For the text-containing cell, return its midpoint in [X, Y] coordinate format. 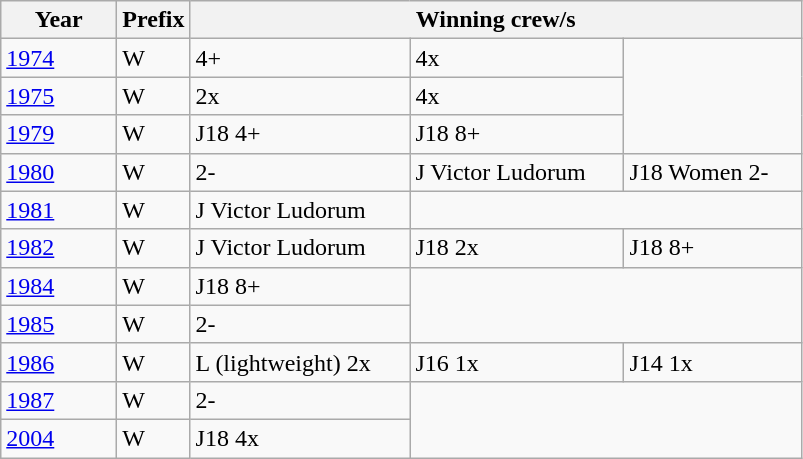
1974 [59, 58]
J18 2x [517, 248]
J16 1x [517, 362]
Winning crew/s [496, 20]
J14 1x [712, 362]
1984 [59, 286]
1986 [59, 362]
1980 [59, 172]
Year [59, 20]
1975 [59, 96]
1979 [59, 134]
J18 4+ [300, 134]
1985 [59, 324]
2x [300, 96]
1982 [59, 248]
1981 [59, 210]
L (lightweight) 2x [300, 362]
2004 [59, 438]
4+ [300, 58]
J18 Women 2- [712, 172]
Prefix [154, 20]
1987 [59, 400]
J18 4x [300, 438]
